Locate the cell with the specified text and output its (x, y) center coordinate. 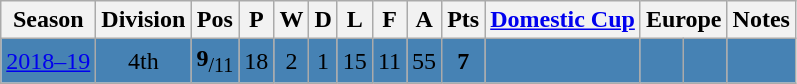
55 (424, 61)
Pos (215, 20)
Domestic Cup (563, 20)
D (323, 20)
15 (354, 61)
F (389, 20)
W (292, 20)
4th (144, 61)
1 (323, 61)
Notes (761, 20)
Season (48, 20)
18 (256, 61)
A (424, 20)
L (354, 20)
Division (144, 20)
Pts (464, 20)
11 (389, 61)
P (256, 20)
7 (464, 61)
Europe (684, 20)
9/11 (215, 61)
2018–19 (48, 61)
2 (292, 61)
